Determine the [X, Y] coordinate at the center of the cell enclosing the given text.  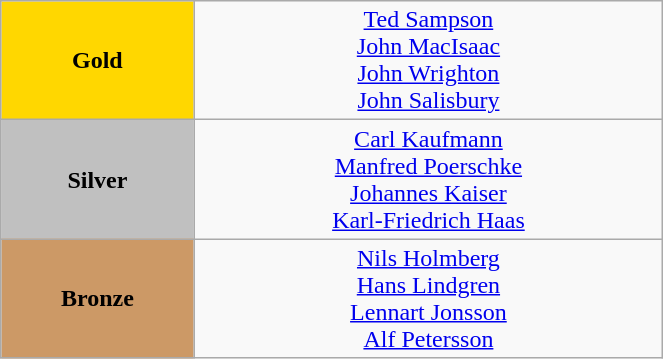
Bronze [98, 298]
Nils HolmbergHans LindgrenLennart JonssonAlf Petersson [428, 298]
Silver [98, 180]
Ted SampsonJohn MacIsaacJohn WrightonJohn Salisbury [428, 60]
Gold [98, 60]
Carl KaufmannManfred PoerschkeJohannes KaiserKarl-Friedrich Haas [428, 180]
